Return [X, Y] of the center of cell containing provided text 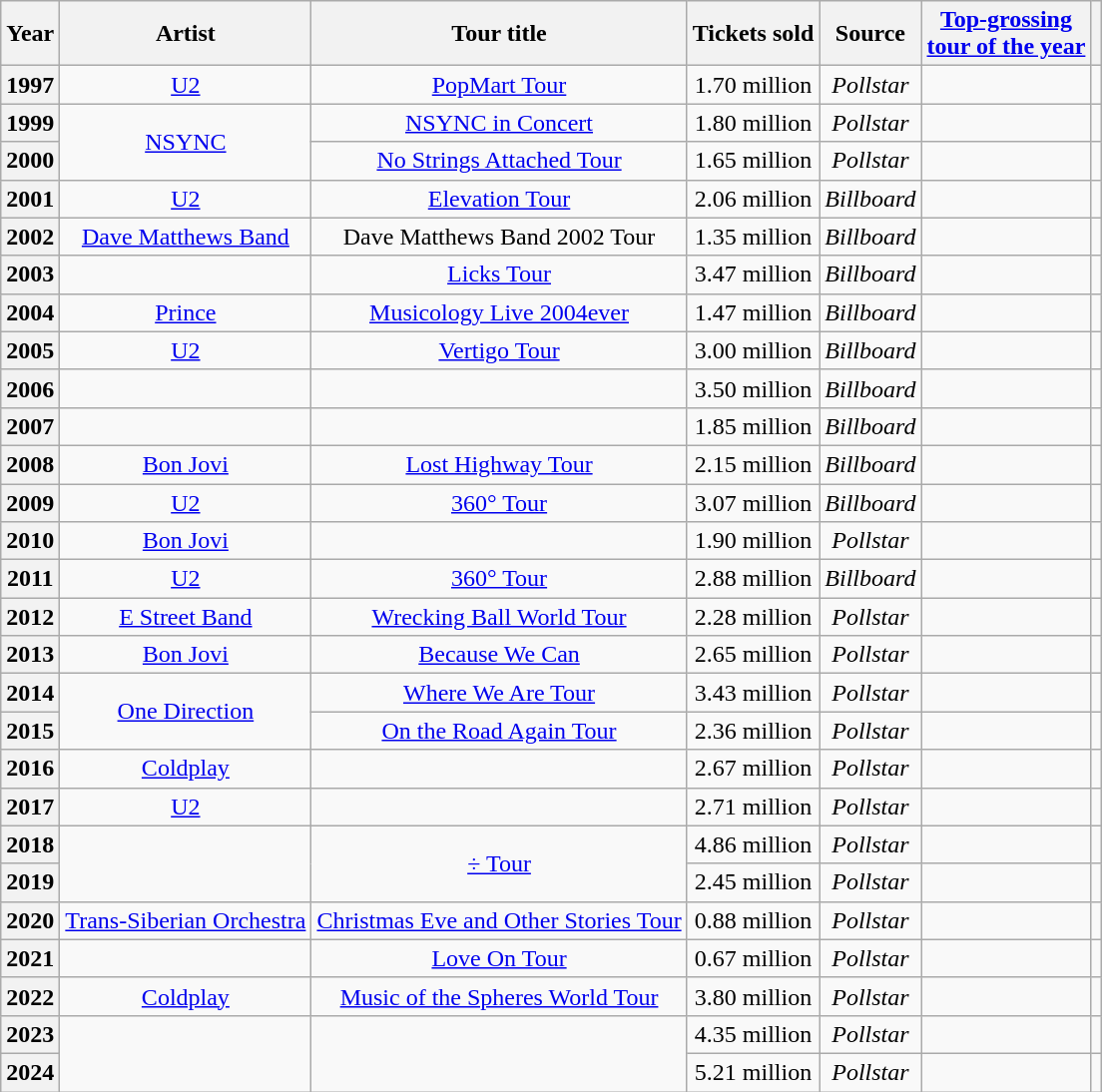
Tickets sold [753, 34]
Year [30, 34]
Artist [186, 34]
Elevation Tour [499, 199]
2014 [30, 693]
Musicology Live 2004ever [499, 312]
2005 [30, 350]
5.21 million [753, 1072]
Source [870, 34]
2010 [30, 541]
2020 [30, 920]
E Street Band [186, 617]
PopMart Tour [499, 85]
2009 [30, 502]
2016 [30, 769]
2021 [30, 958]
2003 [30, 274]
Because We Can [499, 655]
3.80 million [753, 996]
2013 [30, 655]
1.90 million [753, 541]
2008 [30, 464]
NSYNC in Concert [499, 123]
1.35 million [753, 237]
No Strings Attached Tour [499, 161]
2.88 million [753, 579]
Dave Matthews Band [186, 237]
Where We Are Tour [499, 693]
One Direction [186, 712]
2011 [30, 579]
1.85 million [753, 426]
3.07 million [753, 502]
Dave Matthews Band 2002 Tour [499, 237]
Tour title [499, 34]
2007 [30, 426]
2.45 million [753, 882]
4.86 million [753, 844]
On the Road Again Tour [499, 731]
2001 [30, 199]
Licks Tour [499, 274]
3.47 million [753, 274]
3.50 million [753, 388]
0.67 million [753, 958]
1.65 million [753, 161]
3.43 million [753, 693]
2017 [30, 807]
2.65 million [753, 655]
0.88 million [753, 920]
4.35 million [753, 1034]
2023 [30, 1034]
2.28 million [753, 617]
Prince [186, 312]
2004 [30, 312]
2.71 million [753, 807]
1.80 million [753, 123]
Christmas Eve and Other Stories Tour [499, 920]
Love On Tour [499, 958]
NSYNC [186, 142]
2024 [30, 1072]
1.47 million [753, 312]
2.06 million [753, 199]
Trans-Siberian Orchestra [186, 920]
Wrecking Ball World Tour [499, 617]
2015 [30, 731]
2.15 million [753, 464]
2000 [30, 161]
2006 [30, 388]
1.70 million [753, 85]
2019 [30, 882]
Lost Highway Tour [499, 464]
2022 [30, 996]
3.00 million [753, 350]
Music of the Spheres World Tour [499, 996]
2.67 million [753, 769]
÷ Tour [499, 863]
1997 [30, 85]
2018 [30, 844]
2.36 million [753, 731]
Vertigo Tour [499, 350]
2002 [30, 237]
1999 [30, 123]
2012 [30, 617]
Top-grossingtour of the year [1006, 34]
